Return (x, y) of the center of cell containing provided text 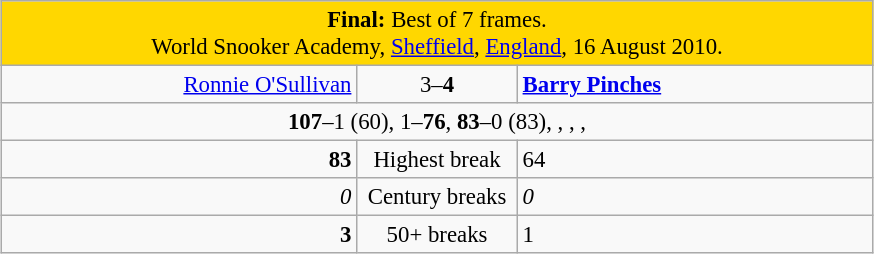
Century breaks (438, 197)
3 (179, 235)
107–1 (60), 1–76, 83–0 (83), , , , (437, 122)
Final: Best of 7 frames. World Snooker Academy, Sheffield, England, 16 August 2010. (437, 34)
1 (695, 235)
3–4 (438, 85)
50+ breaks (438, 235)
Ronnie O'Sullivan (179, 85)
Highest break (438, 160)
64 (695, 160)
83 (179, 160)
Barry Pinches (695, 85)
